Identify which cell holds the provided text, then report its [x, y] central coordinate. 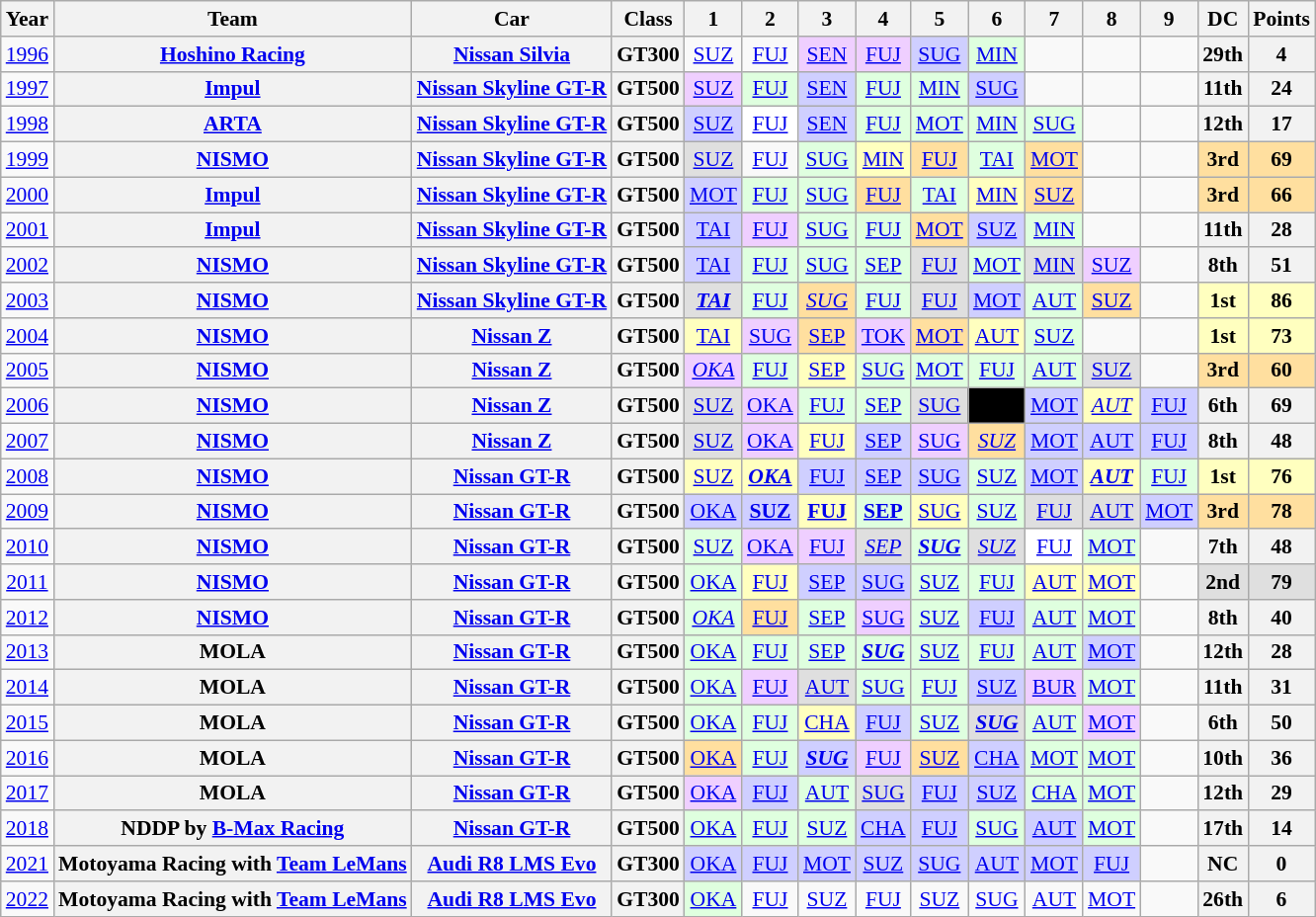
1996 [28, 54]
2022 [28, 899]
2010 [28, 547]
31 [1281, 688]
5 [940, 19]
2nd [1223, 582]
78 [1281, 512]
NDDP by B-Max Racing [233, 829]
9 [1169, 19]
1997 [28, 89]
8 [1111, 19]
2004 [28, 336]
2013 [28, 652]
2016 [28, 758]
NC [1223, 864]
86 [1281, 300]
2000 [28, 195]
14 [1281, 829]
TOK [883, 336]
2003 [28, 300]
1999 [28, 160]
Team [233, 19]
2014 [28, 688]
50 [1281, 723]
2006 [28, 406]
36 [1281, 758]
2012 [28, 618]
2021 [28, 864]
29th [1223, 54]
7 [1054, 19]
17th [1223, 829]
2011 [28, 582]
1998 [28, 125]
10th [1223, 758]
51 [1281, 266]
17 [1281, 125]
2002 [28, 266]
BUR [1054, 688]
26th [1223, 899]
0 [1281, 864]
ARTA [233, 125]
76 [1281, 476]
2 [771, 19]
66 [1281, 195]
60 [1281, 371]
29 [1281, 793]
2007 [28, 442]
79 [1281, 582]
2005 [28, 371]
Points [1281, 19]
7th [1223, 547]
2015 [28, 723]
3 [827, 19]
Year [28, 19]
Nissan Silvia [512, 54]
40 [1281, 618]
Class [648, 19]
24 [1281, 89]
Car [512, 19]
2018 [28, 829]
2017 [28, 793]
73 [1281, 336]
Hoshino Racing [233, 54]
2009 [28, 512]
2008 [28, 476]
2001 [28, 230]
DC [1223, 19]
1 [713, 19]
